Find where the given text appears and provide that cell's center as (x, y) coordinate. 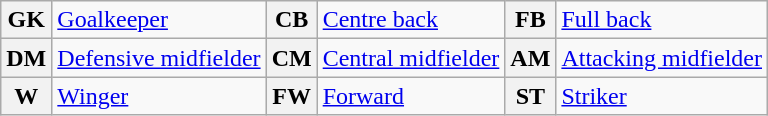
Full back (662, 20)
GK (26, 20)
W (26, 96)
Winger (159, 96)
Attacking midfielder (662, 58)
DM (26, 58)
Central midfielder (411, 58)
AM (530, 58)
FB (530, 20)
CM (292, 58)
ST (530, 96)
Striker (662, 96)
Goalkeeper (159, 20)
FW (292, 96)
Defensive midfielder (159, 58)
CB (292, 20)
Forward (411, 96)
Centre back (411, 20)
